For the text-containing cell, return its midpoint in [x, y] coordinate format. 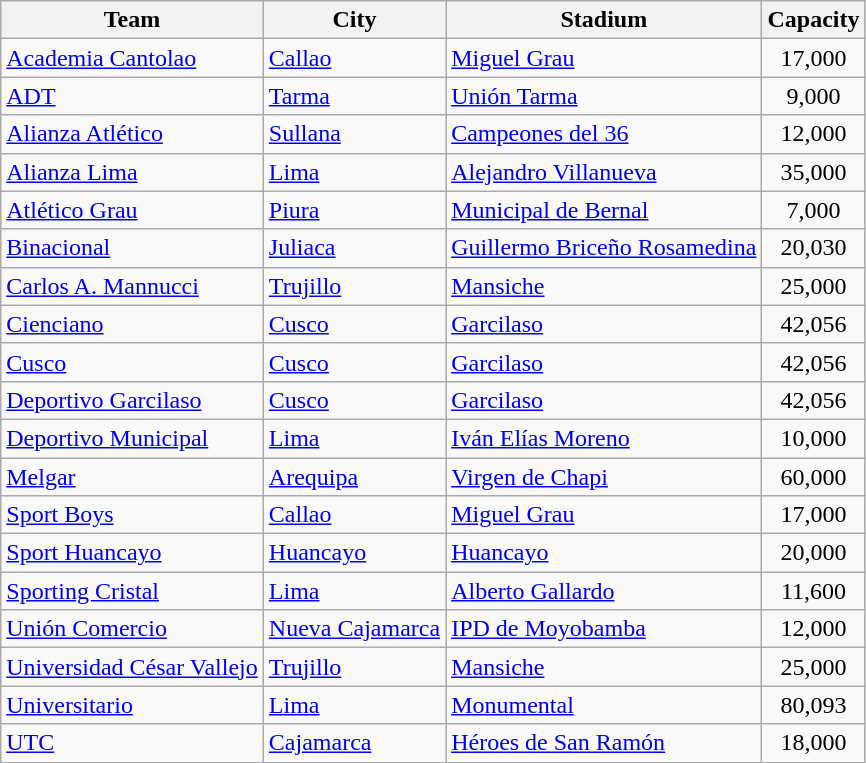
UTC [132, 743]
10,000 [814, 438]
Municipal de Bernal [604, 210]
Capacity [814, 20]
Universidad César Vallejo [132, 667]
60,000 [814, 477]
Arequipa [354, 477]
Iván Elías Moreno [604, 438]
Carlos A. Mannucci [132, 286]
Piura [354, 210]
Campeones del 36 [604, 134]
Monumental [604, 705]
20,000 [814, 553]
Sullana [354, 134]
Deportivo Garcilaso [132, 400]
Deportivo Municipal [132, 438]
Team [132, 20]
IPD de Moyobamba [604, 629]
Binacional [132, 248]
Tarma [354, 96]
Academia Cantolao [132, 58]
ADT [132, 96]
Melgar [132, 477]
9,000 [814, 96]
Universitario [132, 705]
35,000 [814, 172]
Alianza Lima [132, 172]
Stadium [604, 20]
Sport Huancayo [132, 553]
Cajamarca [354, 743]
Alberto Gallardo [604, 591]
Cienciano [132, 324]
Nueva Cajamarca [354, 629]
Juliaca [354, 248]
18,000 [814, 743]
Guillermo Briceño Rosamedina [604, 248]
Héroes de San Ramón [604, 743]
Sport Boys [132, 515]
Unión Tarma [604, 96]
Atlético Grau [132, 210]
Virgen de Chapi [604, 477]
20,030 [814, 248]
Alejandro Villanueva [604, 172]
Sporting Cristal [132, 591]
7,000 [814, 210]
Unión Comercio [132, 629]
City [354, 20]
11,600 [814, 591]
Alianza Atlético [132, 134]
80,093 [814, 705]
